Find where the given text appears and provide that cell's center as [x, y] coordinate. 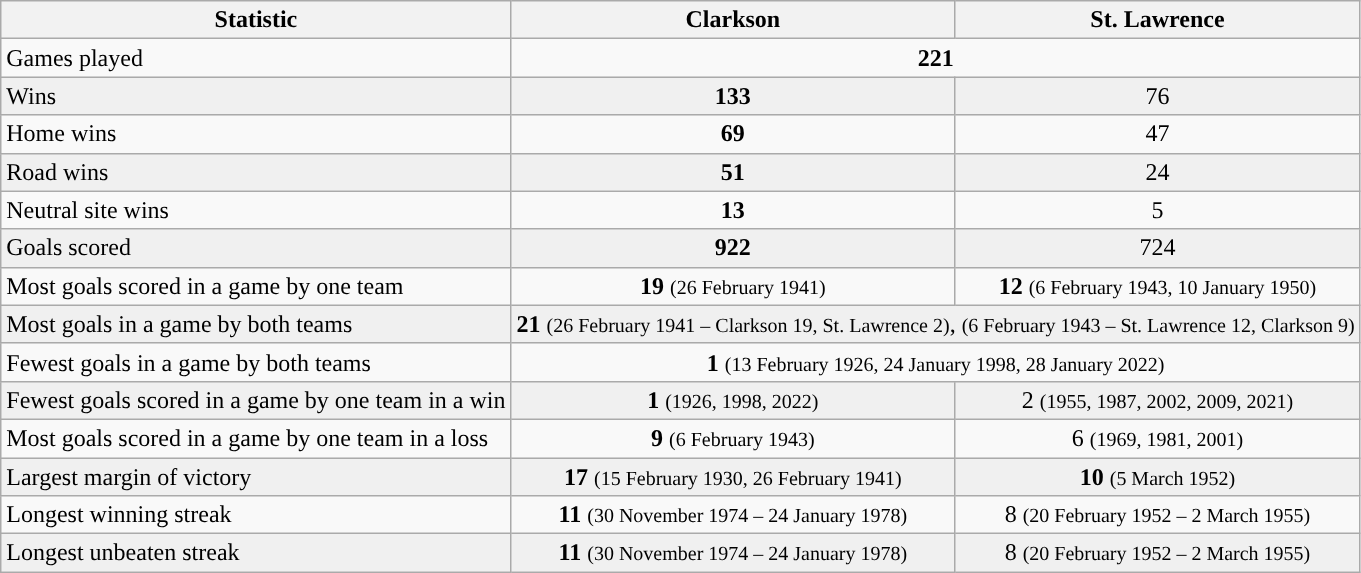
Wins [256, 96]
69 [733, 134]
19 (26 February 1941) [733, 286]
2 (1955, 1987, 2002, 2009, 2021) [1158, 400]
Clarkson [733, 20]
51 [733, 172]
17 (15 February 1930, 26 February 1941) [733, 477]
St. Lawrence [1158, 20]
Longest unbeaten streak [256, 553]
133 [733, 96]
Road wins [256, 172]
10 (5 March 1952) [1158, 477]
24 [1158, 172]
47 [1158, 134]
76 [1158, 96]
Most goals scored in a game by one team in a loss [256, 438]
5 [1158, 210]
Fewest goals scored in a game by one team in a win [256, 400]
1 (13 February 1926, 24 January 1998, 28 January 2022) [936, 362]
Statistic [256, 20]
13 [733, 210]
9 (6 February 1943) [733, 438]
12 (6 February 1943, 10 January 1950) [1158, 286]
Longest winning streak [256, 515]
221 [936, 58]
1 (1926, 1998, 2022) [733, 400]
Most goals in a game by both teams [256, 324]
724 [1158, 248]
21 (26 February 1941 – Clarkson 19, St. Lawrence 2), (6 February 1943 – St. Lawrence 12, Clarkson 9) [936, 324]
Games played [256, 58]
Goals scored [256, 248]
Most goals scored in a game by one team [256, 286]
Fewest goals in a game by both teams [256, 362]
922 [733, 248]
Home wins [256, 134]
Neutral site wins [256, 210]
Largest margin of victory [256, 477]
6 (1969, 1981, 2001) [1158, 438]
